Return the (X, Y) coordinate for the center point of the cell that contains the specified text.  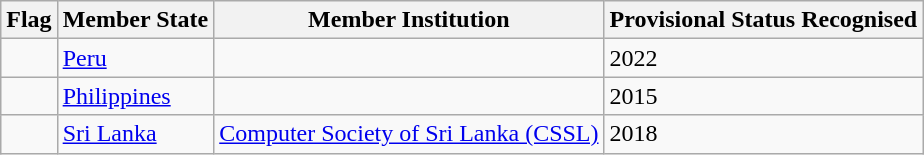
2015 (764, 96)
Peru (136, 58)
Member State (136, 20)
2018 (764, 134)
Sri Lanka (136, 134)
Philippines (136, 96)
2022 (764, 58)
Computer Society of Sri Lanka (CSSL) (409, 134)
Member Institution (409, 20)
Provisional Status Recognised (764, 20)
Flag (29, 20)
